Determine the [X, Y] coordinate at the center of the cell enclosing the given text.  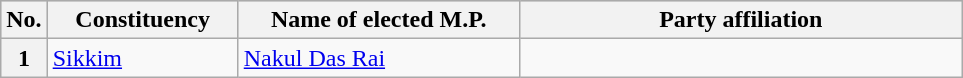
Name of elected M.P. [378, 20]
No. [24, 20]
Nakul Das Rai [378, 58]
Sikkim [142, 58]
1 [24, 58]
Constituency [142, 20]
Party affiliation [740, 20]
